Output the (x, y) coordinate of the center of the cell containing the given text.  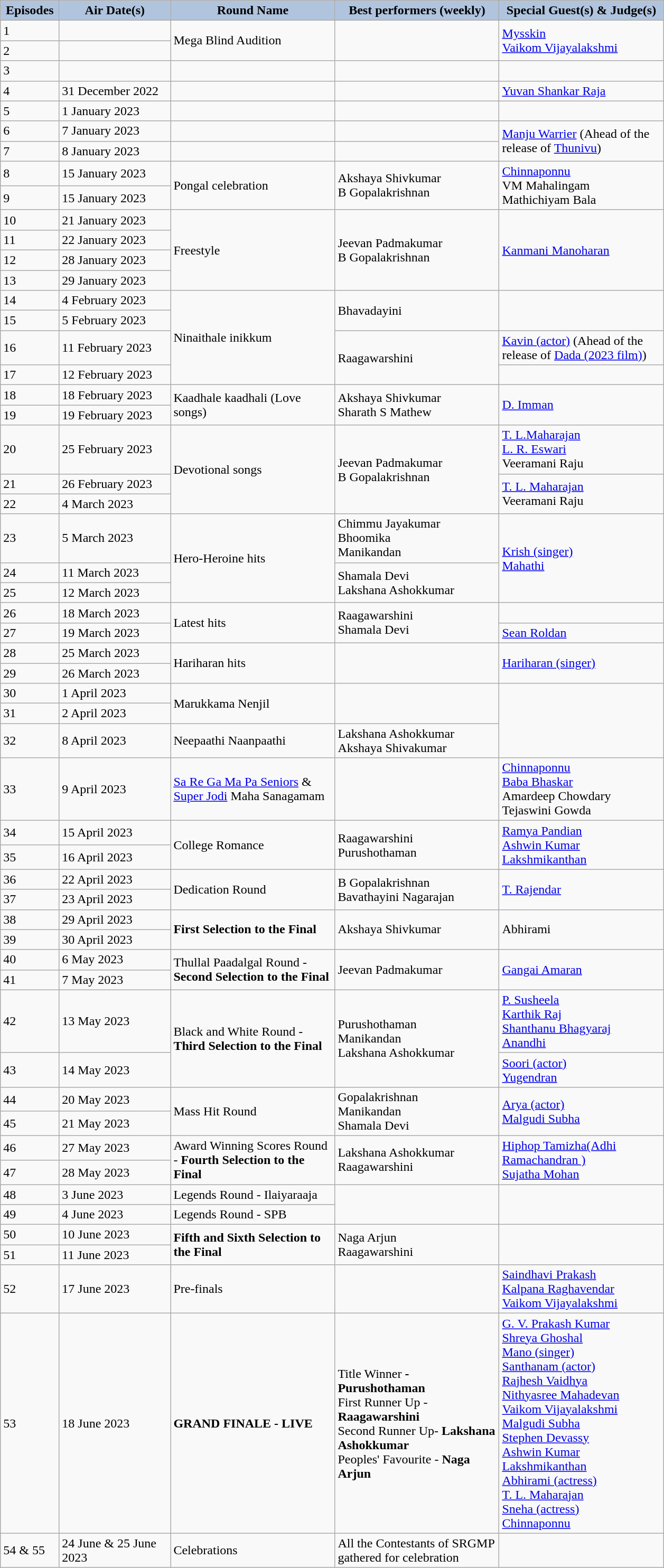
Raagawarshini (417, 358)
Dedication Round (252, 889)
21 May 2023 (115, 1123)
Naga ArjunRaagawarshini (417, 1245)
26 March 2023 (115, 673)
College Romance (252, 845)
Mysskin Vaikom Vijayalakshmi (581, 41)
Akshaya ShivkumarSharath S Mathew (417, 405)
1 January 2023 (115, 111)
Soori (actor)Yugendran (581, 1070)
Air Date(s) (115, 11)
35 (30, 857)
4 February 2023 (115, 301)
Latest hits (252, 623)
5 February 2023 (115, 321)
30 April 2023 (115, 940)
23 April 2023 (115, 899)
GopalakrishnanManikandanShamala Devi (417, 1111)
Arya (actor)Malgudi Subha (581, 1111)
13 (30, 280)
Pre-finals (252, 1289)
21 January 2023 (115, 220)
Black and White Round - Third Selection to the Final (252, 1038)
14 May 2023 (115, 1070)
Legends Round - Ilaiyaraaja (252, 1194)
5 March 2023 (115, 538)
D. Imman (581, 405)
T. L.Maharajan L. R. Eswari Veeramani Raju (581, 449)
40 (30, 960)
Episodes (30, 11)
29 (30, 673)
Marukkama Nenjil (252, 703)
ChinnaponnuBaba BhaskarAmardeep ChowdaryTejaswini Gowda (581, 789)
4 June 2023 (115, 1215)
Special Guest(s) & Judge(s) (581, 11)
RaagawarshiniShamala Devi (417, 623)
Bhavadayini (417, 311)
Hariharan (singer) (581, 663)
Neepaathi Naanpaathi (252, 740)
RaagawarshiniPurushothaman (417, 845)
42 (30, 1021)
26 February 2023 (115, 484)
28 May 2023 (115, 1172)
19 (30, 415)
39 (30, 940)
11 June 2023 (115, 1255)
47 (30, 1172)
Yuvan Shankar Raja (581, 91)
Kanmani Manoharan (581, 250)
14 (30, 301)
36 (30, 879)
29 January 2023 (115, 280)
B GopalakrishnanBavathayini Nagarajan (417, 889)
11 February 2023 (115, 348)
32 (30, 740)
18 June 2023 (115, 1423)
Freestyle (252, 250)
48 (30, 1194)
Mega Blind Audition (252, 41)
27 (30, 633)
21 (30, 484)
20 (30, 449)
12 (30, 260)
17 (30, 375)
Ramya PandianAshwin Kumar Lakshmikanthan (581, 845)
23 (30, 538)
8 (30, 173)
53 (30, 1423)
44 (30, 1099)
34 (30, 833)
15 April 2023 (115, 833)
17 June 2023 (115, 1289)
8 April 2023 (115, 740)
Round Name (252, 11)
4 March 2023 (115, 504)
18 February 2023 (115, 395)
Mass Hit Round (252, 1111)
29 April 2023 (115, 919)
9 (30, 198)
Pongal celebration (252, 185)
1 (30, 31)
3 (30, 71)
27 May 2023 (115, 1148)
20 May 2023 (115, 1099)
Hero-Heroine hits (252, 558)
31 (30, 713)
Sean Roldan (581, 633)
Jeevan Padmakumar (417, 970)
45 (30, 1123)
10 June 2023 (115, 1235)
Akshaya ShivkumarB Gopalakrishnan (417, 185)
Legends Round - SPB (252, 1215)
19 February 2023 (115, 415)
41 (30, 980)
16 (30, 348)
Saindhavi PrakashKalpana RaghavendarVaikom Vijayalakshmi (581, 1289)
Kaadhale kaadhali (Love songs) (252, 405)
22 January 2023 (115, 240)
25 (30, 593)
Krish (singer)Mahathi (581, 558)
16 April 2023 (115, 857)
PurushothamanManikandanLakshana Ashokkumar (417, 1038)
37 (30, 899)
8 January 2023 (115, 151)
13 May 2023 (115, 1021)
52 (30, 1289)
25 March 2023 (115, 653)
Hiphop Tamizha(Adhi Ramachandran )Sujatha Mohan (581, 1160)
24 (30, 572)
Devotional songs (252, 470)
ChinnaponnuVM MahalingamMathichiyam Bala (581, 185)
25 February 2023 (115, 449)
28 (30, 653)
Sa Re Ga Ma Pa Seniors & Super Jodi Maha Sanagamam (252, 789)
5 (30, 111)
2 April 2023 (115, 713)
7 January 2023 (115, 131)
33 (30, 789)
Akshaya Shivkumar (417, 929)
54 & 55 (30, 1551)
9 April 2023 (115, 789)
T. Rajendar (581, 889)
10 (30, 220)
46 (30, 1148)
Manju Warrier (Ahead of the release of Thunivu) (581, 141)
Celebrations (252, 1551)
1 April 2023 (115, 693)
GRAND FINALE - LIVE (252, 1423)
Thullal Paadalgal Round - Second Selection to the Final (252, 970)
11 (30, 240)
Chimmu JayakumarBhoomikaManikandan (417, 538)
Lakshana AshokkumarRaagawarshini (417, 1160)
Shamala DeviLakshana Ashokkumar (417, 583)
18 March 2023 (115, 613)
28 January 2023 (115, 260)
Fifth and Sixth Selection to the Final (252, 1245)
First Selection to the Final (252, 929)
All the Contestants of SRGMP gathered for celebration (417, 1551)
4 (30, 91)
Gangai Amaran (581, 970)
43 (30, 1070)
38 (30, 919)
19 March 2023 (115, 633)
6 (30, 131)
30 (30, 693)
3 June 2023 (115, 1194)
Kavin (actor) (Ahead of the release of Dada (2023 film)) (581, 348)
18 (30, 395)
12 March 2023 (115, 593)
Lakshana AshokkumarAkshaya Shivakumar (417, 740)
22 (30, 504)
15 (30, 321)
Title Winner - PurushothamanFirst Runner Up - RaagawarshiniSecond Runner Up- Lakshana AshokkumarPeoples' Favourite - Naga Arjun (417, 1423)
2 (30, 51)
7 May 2023 (115, 980)
Hariharan hits (252, 663)
24 June & 25 June 2023 (115, 1551)
7 (30, 151)
12 February 2023 (115, 375)
Award Winning Scores Round - Fourth Selection to the Final (252, 1160)
11 March 2023 (115, 572)
50 (30, 1235)
26 (30, 613)
P. SusheelaKarthik RajShanthanu BhagyarajAnandhi (581, 1021)
Abhirami (581, 929)
Best performers (weekly) (417, 11)
6 May 2023 (115, 960)
Ninaithale inikkum (252, 338)
T. L. MaharajanVeeramani Raju (581, 494)
49 (30, 1215)
22 April 2023 (115, 879)
31 December 2022 (115, 91)
51 (30, 1255)
